For the text-containing cell, return its midpoint in [X, Y] coordinate format. 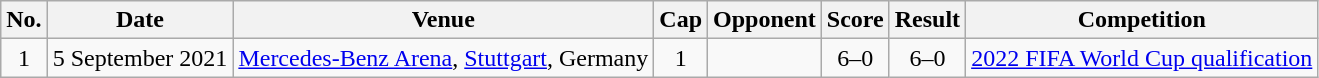
Result [927, 20]
2022 FIFA World Cup qualification [1142, 58]
5 September 2021 [140, 58]
Opponent [765, 20]
Mercedes-Benz Arena, Stuttgart, Germany [444, 58]
Venue [444, 20]
Cap [681, 20]
Date [140, 20]
No. [24, 20]
Score [855, 20]
Competition [1142, 20]
